For the text-containing cell, return its midpoint in (X, Y) coordinate format. 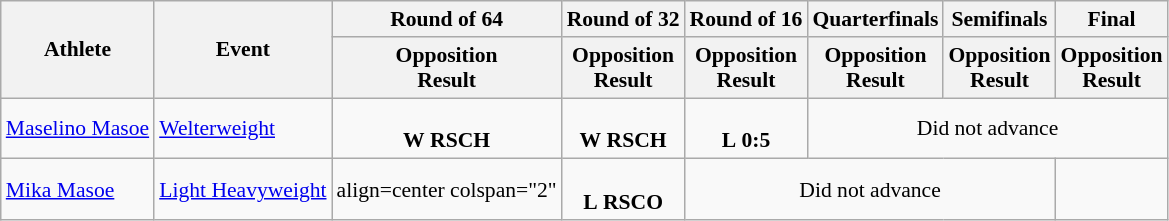
align=center colspan="2" (447, 190)
Mika Masoe (78, 190)
Round of 16 (746, 19)
Light Heavyweight (242, 190)
Quarterfinals (875, 19)
Event (242, 50)
Semifinals (999, 19)
L 0:5 (746, 128)
Maselino Masoe (78, 128)
Round of 32 (624, 19)
Welterweight (242, 128)
Final (1112, 19)
L RSCO (624, 190)
Athlete (78, 50)
Round of 64 (447, 19)
